Locate the cell with the specified text and output its [X, Y] center coordinate. 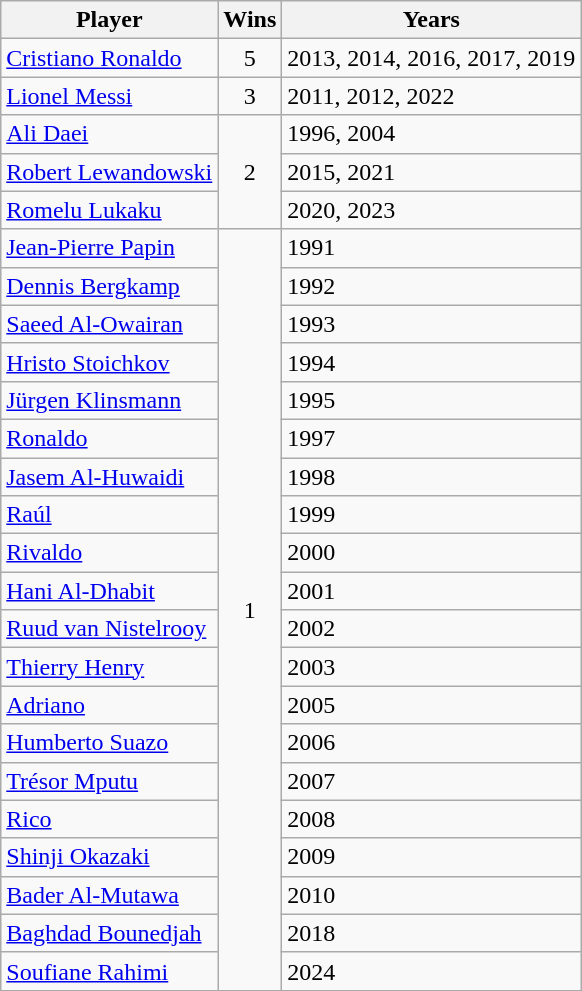
2015, 2021 [432, 172]
1998 [432, 477]
2002 [432, 629]
1994 [432, 362]
5 [250, 58]
Saeed Al-Owairan [110, 324]
Soufiane Rahimi [110, 971]
Shinji Okazaki [110, 857]
Robert Lewandowski [110, 172]
2 [250, 172]
2024 [432, 971]
Rivaldo [110, 553]
2020, 2023 [432, 210]
1993 [432, 324]
Lionel Messi [110, 96]
Wins [250, 20]
2009 [432, 857]
Baghdad Bounedjah [110, 933]
Cristiano Ronaldo [110, 58]
1992 [432, 286]
2011, 2012, 2022 [432, 96]
2018 [432, 933]
1 [250, 610]
2010 [432, 895]
Hani Al-Dhabit [110, 591]
Jasem Al-Huwaidi [110, 477]
Hristo Stoichkov [110, 362]
Dennis Bergkamp [110, 286]
2013, 2014, 2016, 2017, 2019 [432, 58]
Ali Daei [110, 134]
2000 [432, 553]
2005 [432, 705]
Player [110, 20]
Humberto Suazo [110, 743]
Ruud van Nistelrooy [110, 629]
1997 [432, 438]
Years [432, 20]
2003 [432, 667]
Jean-Pierre Papin [110, 248]
1991 [432, 248]
Ronaldo [110, 438]
1996, 2004 [432, 134]
Adriano [110, 705]
1995 [432, 400]
2001 [432, 591]
2008 [432, 819]
2007 [432, 781]
Rico [110, 819]
Bader Al-Mutawa [110, 895]
2006 [432, 743]
Jürgen Klinsmann [110, 400]
Trésor Mputu [110, 781]
Thierry Henry [110, 667]
Romelu Lukaku [110, 210]
3 [250, 96]
1999 [432, 515]
Raúl [110, 515]
